Identify which cell holds the provided text, then report its [x, y] central coordinate. 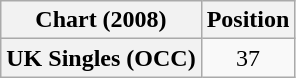
Chart (2008) [101, 20]
UK Singles (OCC) [101, 58]
37 [248, 58]
Position [248, 20]
